Pinpoint the cell where the given text exists, returning its [X, Y] midpoint coordinate. 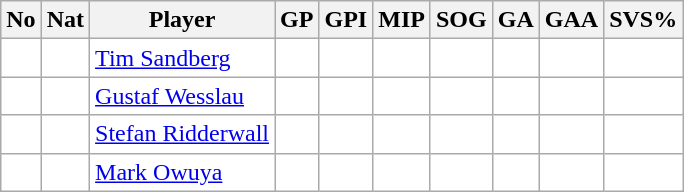
Stefan Ridderwall [182, 134]
Mark Owuya [182, 172]
Nat [65, 20]
Gustaf Wesslau [182, 96]
GP [297, 20]
No [21, 20]
GPI [346, 20]
GAA [571, 20]
MIP [402, 20]
SOG [461, 20]
Player [182, 20]
Tim Sandberg [182, 58]
GA [516, 20]
SVS% [644, 20]
